Locate the cell with the specified text and output its [X, Y] center coordinate. 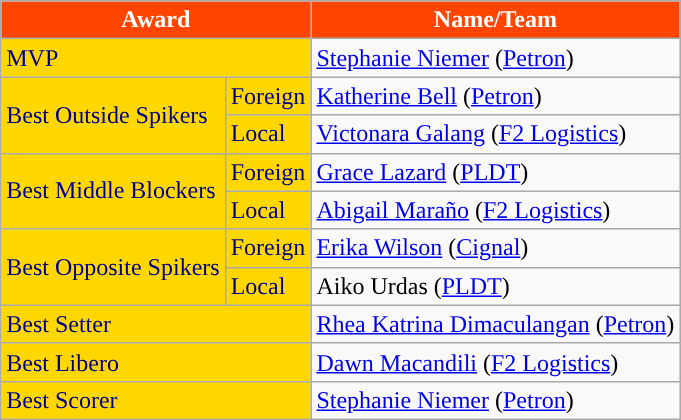
Abigail Maraño (F2 Logistics) [496, 210]
Best Opposite Spikers [113, 267]
Best Outside Spikers [113, 115]
Katherine Bell (Petron) [496, 96]
Best Setter [156, 324]
Erika Wilson (Cignal) [496, 248]
Award [156, 20]
Best Libero [156, 362]
Rhea Katrina Dimaculangan (Petron) [496, 324]
Aiko Urdas (PLDT) [496, 286]
Name/Team [496, 20]
Best Middle Blockers [113, 191]
MVP [156, 58]
Victonara Galang (F2 Logistics) [496, 134]
Dawn Macandili (F2 Logistics) [496, 362]
Grace Lazard (PLDT) [496, 172]
Best Scorer [156, 400]
